Identify which cell holds the provided text, then report its [x, y] central coordinate. 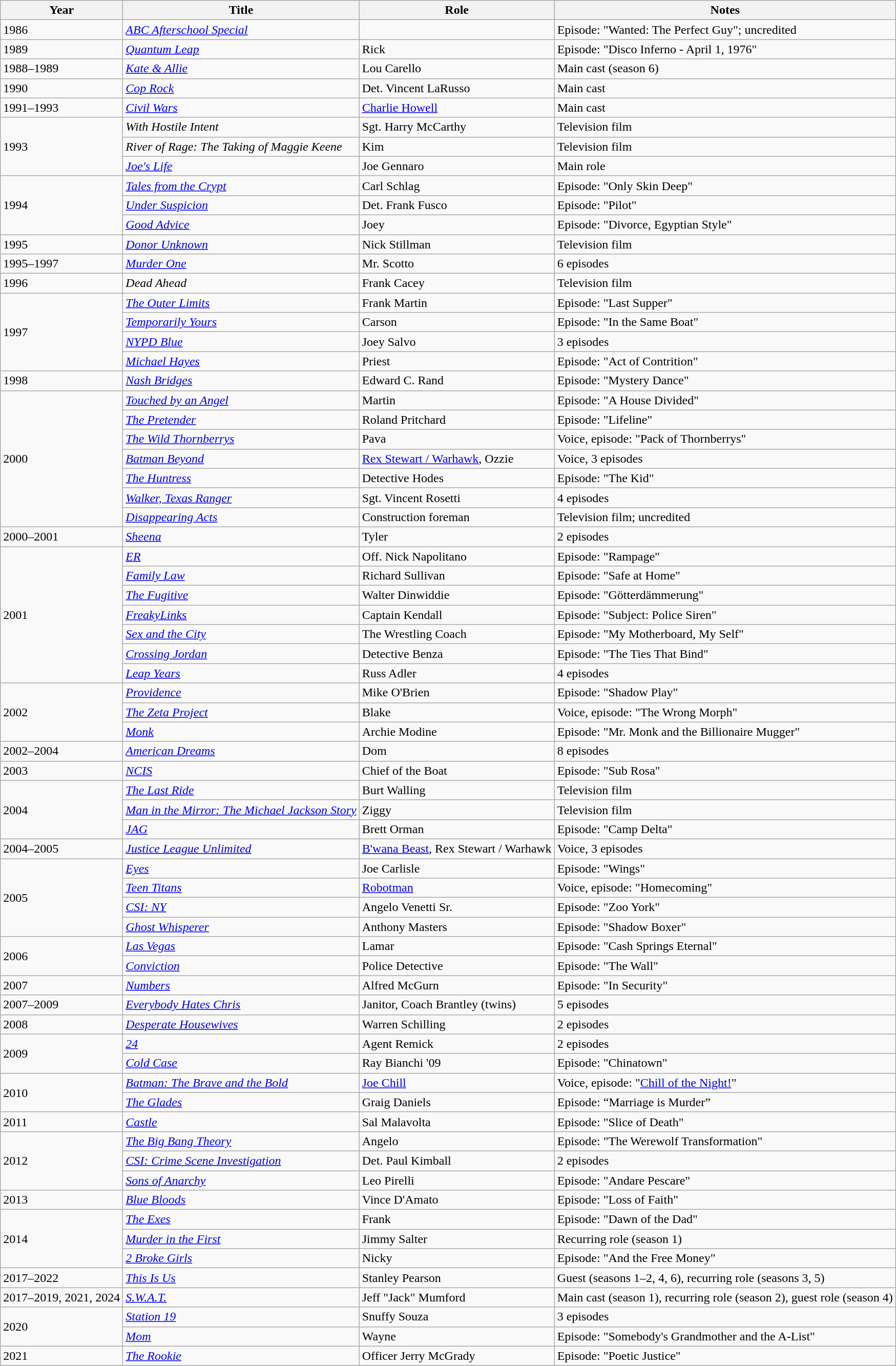
Episode: "Safe at Home" [725, 576]
Ray Bianchi '09 [457, 1063]
The Outer Limits [241, 303]
Carl Schlag [457, 185]
The Fugitive [241, 595]
Joey [457, 224]
Joe Carlisle [457, 868]
Graig Daniels [457, 1102]
Vince D'Amato [457, 1200]
2017–2019, 2021, 2024 [61, 1297]
1993 [61, 147]
The Big Bang Theory [241, 1141]
Guest (seasons 1–2, 4, 6), recurring role (seasons 3, 5) [725, 1278]
Leo Pirelli [457, 1180]
Castle [241, 1122]
Episode: "Zoo York" [725, 907]
2003 [61, 771]
Numbers [241, 985]
Brett Orman [457, 829]
Donor Unknown [241, 244]
Rex Stewart / Warhawk, Ozzie [457, 459]
This Is Us [241, 1278]
Voice, episode: "Chill of the Night!" [725, 1083]
Voice, episode: "Homecoming" [725, 888]
Voice, episode: "The Wrong Morph" [725, 712]
Episode: "In Security" [725, 985]
American Dreams [241, 751]
ABC Afterschool Special [241, 30]
Episode: "The Werewolf Transformation" [725, 1141]
Kim [457, 147]
Agent Remick [457, 1044]
Richard Sullivan [457, 576]
CSI: Crime Scene Investigation [241, 1161]
Episode: "Pilot" [725, 205]
2002–2004 [61, 751]
1988–1989 [61, 69]
Tales from the Crypt [241, 185]
Batman: The Brave and the Bold [241, 1083]
Det. Frank Fusco [457, 205]
2020 [61, 1327]
Sgt. Harry McCarthy [457, 127]
Title [241, 10]
Episode: "Rampage" [725, 556]
Episode: "Subject: Police Siren" [725, 615]
Notes [725, 10]
Frank Cacey [457, 283]
Eyes [241, 868]
Episode: "Dawn of the Dad" [725, 1219]
Episode: "Andare Pescare" [725, 1180]
Robotman [457, 888]
Tyler [457, 536]
Episode: "Mr. Monk and the Billionaire Mugger" [725, 732]
Episode: "In the Same Boat" [725, 322]
Sal Malavolta [457, 1122]
NCIS [241, 771]
Joe Chill [457, 1083]
Detective Benza [457, 654]
Angelo [457, 1141]
The Wrestling Coach [457, 634]
Episode: "Somebody's Grandmother and the A-List" [725, 1336]
Sgt. Vincent Rosetti [457, 498]
Rick [457, 49]
Episode: "My Motherboard, My Self" [725, 634]
Nash Bridges [241, 381]
2007–2009 [61, 1005]
Snuffy Souza [457, 1317]
Archie Modine [457, 732]
S.W.A.T. [241, 1297]
1991–1993 [61, 108]
The Zeta Project [241, 712]
Episode: "Camp Delta" [725, 829]
Burt Walling [457, 790]
2001 [61, 614]
Walker, Texas Ranger [241, 498]
Det. Paul Kimball [457, 1161]
Episode: “Marriage is Murder” [725, 1102]
Mike O'Brien [457, 693]
Touched by an Angel [241, 400]
1989 [61, 49]
Walter Dinwiddie [457, 595]
Alfred McGurn [457, 985]
2000–2001 [61, 536]
Station 19 [241, 1317]
Episode: "And the Free Money" [725, 1258]
1995–1997 [61, 264]
Murder in the First [241, 1239]
Episode: "Poetic Justice" [725, 1356]
2007 [61, 985]
2021 [61, 1356]
2004 [61, 810]
Episode: "The Ties That Bind" [725, 654]
Police Detective [457, 966]
Dom [457, 751]
Episode: "Last Supper" [725, 303]
ER [241, 556]
Episode: "Act of Contrition" [725, 361]
Episode: "Loss of Faith" [725, 1200]
2005 [61, 898]
2017–2022 [61, 1278]
Temporarily Yours [241, 322]
8 episodes [725, 751]
1997 [61, 332]
Michael Hayes [241, 361]
Frank Martin [457, 303]
Family Law [241, 576]
Ziggy [457, 810]
Conviction [241, 966]
2004–2005 [61, 848]
Main cast (season 1), recurring role (season 2), guest role (season 4) [725, 1297]
Carson [457, 322]
2 Broke Girls [241, 1258]
The Wild Thornberrys [241, 439]
Captain Kendall [457, 615]
Blake [457, 712]
The Glades [241, 1102]
Episode: "Only Skin Deep" [725, 185]
Episode: "Mystery Dance" [725, 381]
Episode: "The Kid" [725, 478]
Year [61, 10]
2010 [61, 1092]
Good Advice [241, 224]
Episode: "A House Divided" [725, 400]
River of Rage: The Taking of Maggie Keene [241, 147]
Sheena [241, 536]
CSI: NY [241, 907]
Chief of the Boat [457, 771]
B'wana Beast, Rex Stewart / Warhawk [457, 848]
Episode: "Shadow Play" [725, 693]
Providence [241, 693]
Desperate Housewives [241, 1024]
The Pretender [241, 420]
Episode: "Wanted: The Perfect Guy"; uncredited [725, 30]
Quantum Leap [241, 49]
Joe Gennaro [457, 166]
Priest [457, 361]
Voice, episode: "Pack of Thornberrys" [725, 439]
Off. Nick Napolitano [457, 556]
FreakyLinks [241, 615]
Sex and the City [241, 634]
Justice League Unlimited [241, 848]
2006 [61, 956]
Episode: "Shadow Boxer" [725, 927]
Las Vegas [241, 946]
Stanley Pearson [457, 1278]
Mr. Scotto [457, 264]
Joe's Life [241, 166]
6 episodes [725, 264]
Mom [241, 1336]
Frank [457, 1219]
2013 [61, 1200]
Det. Vincent LaRusso [457, 88]
Disappearing Acts [241, 517]
Episode: "Götterdämmerung" [725, 595]
NYPD Blue [241, 342]
Episode: "Wings" [725, 868]
With Hostile Intent [241, 127]
Janitor, Coach Brantley (twins) [457, 1005]
Dead Ahead [241, 283]
Officer Jerry McGrady [457, 1356]
2009 [61, 1053]
Ghost Whisperer [241, 927]
Episode: "Lifeline" [725, 420]
Recurring role (season 1) [725, 1239]
Lou Carello [457, 69]
Lamar [457, 946]
Teen Titans [241, 888]
Warren Schilling [457, 1024]
5 episodes [725, 1005]
1994 [61, 205]
2000 [61, 459]
Russ Adler [457, 673]
Edward C. Rand [457, 381]
Civil Wars [241, 108]
The Last Ride [241, 790]
Blue Bloods [241, 1200]
Kate & Allie [241, 69]
Main role [725, 166]
Main cast (season 6) [725, 69]
Roland Pritchard [457, 420]
Batman Beyond [241, 459]
2014 [61, 1239]
2012 [61, 1161]
Episode: "Sub Rosa" [725, 771]
Wayne [457, 1336]
2011 [61, 1122]
Charlie Howell [457, 108]
Episode: "Chinatown" [725, 1063]
Leap Years [241, 673]
1986 [61, 30]
Episode: "Divorce, Egyptian Style" [725, 224]
Jeff "Jack" Mumford [457, 1297]
Episode: "Cash Springs Eternal" [725, 946]
The Rookie [241, 1356]
JAG [241, 829]
Detective Hodes [457, 478]
Martin [457, 400]
1995 [61, 244]
24 [241, 1044]
Television film; uncredited [725, 517]
Nick Stillman [457, 244]
Everybody Hates Chris [241, 1005]
Monk [241, 732]
Cold Case [241, 1063]
Joey Salvo [457, 342]
The Huntress [241, 478]
Episode: "The Wall" [725, 966]
2008 [61, 1024]
1990 [61, 88]
Jimmy Salter [457, 1239]
Nicky [457, 1258]
Role [457, 10]
2002 [61, 712]
Episode: "Disco Inferno - April 1, 1976" [725, 49]
The Exes [241, 1219]
1996 [61, 283]
Angelo Venetti Sr. [457, 907]
Episode: "Slice of Death" [725, 1122]
Sons of Anarchy [241, 1180]
Construction foreman [457, 517]
Man in the Mirror: The Michael Jackson Story [241, 810]
Under Suspicion [241, 205]
1998 [61, 381]
Pava [457, 439]
Anthony Masters [457, 927]
Crossing Jordan [241, 654]
Murder One [241, 264]
Cop Rock [241, 88]
